Find where the given text appears and provide that cell's center as (x, y) coordinate. 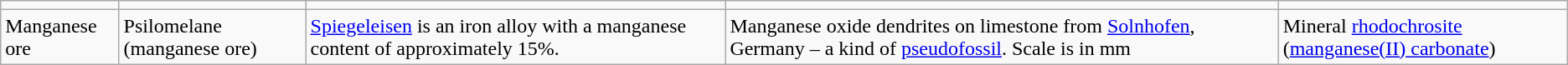
Spiegeleisen is an iron alloy with a manganese content of approximately 15%. (516, 37)
Manganese oxide dendrites on limestone from Solnhofen, Germany – a kind of pseudofossil. Scale is in mm (1002, 37)
Psilomelane (manganese ore) (213, 37)
Manganese ore (60, 37)
Mineral rhodochrosite (manganese(II) carbonate) (1422, 37)
